For the text-containing cell, return its midpoint in (x, y) coordinate format. 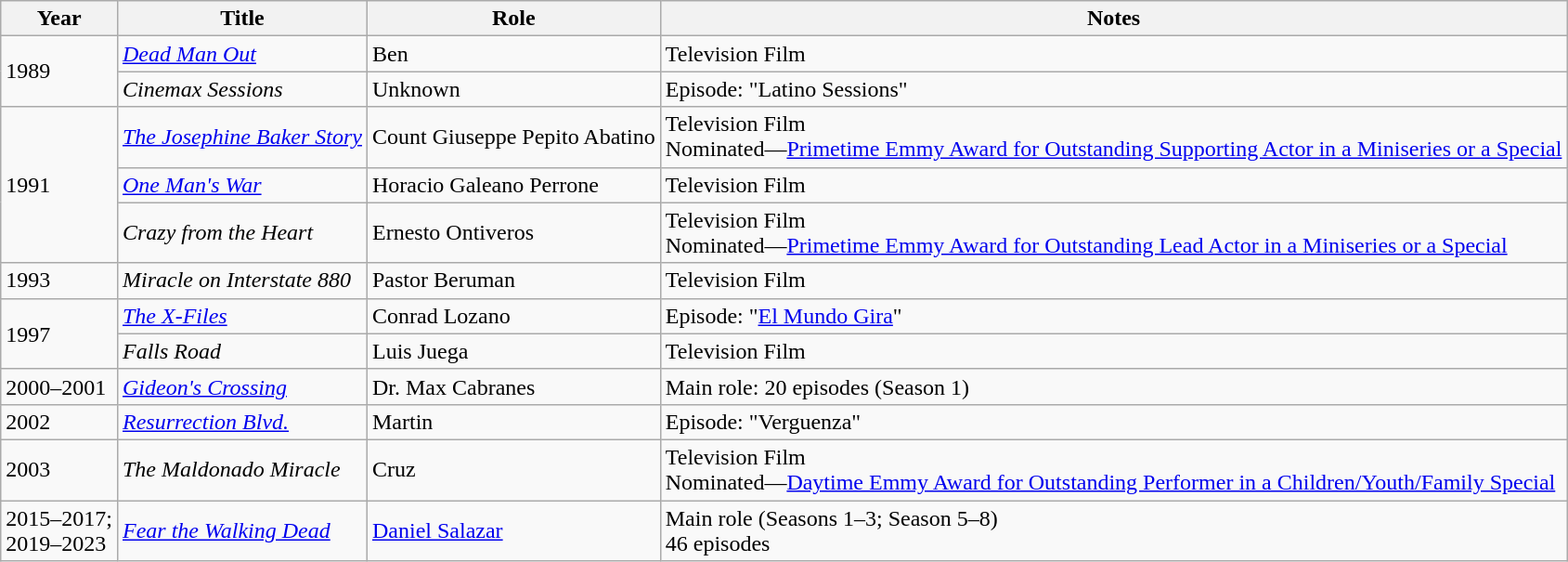
Cruz (513, 470)
Conrad Lozano (513, 316)
The X-Files (241, 316)
Television Film Nominated—Daytime Emmy Award for Outstanding Performer in a Children/Youth/Family Special (1114, 470)
Episode: "Verguenza" (1114, 422)
Ernesto Ontiveros (513, 232)
Cinemax Sessions (241, 89)
Pastor Beruman (513, 281)
2015–2017; 2019–2023 (59, 529)
Martin (513, 422)
Year (59, 19)
Role (513, 19)
Count Giuseppe Pepito Abatino (513, 137)
Miracle on Interstate 880 (241, 281)
Main role (Seasons 1–3; Season 5–8)46 episodes (1114, 529)
Horacio Galeano Perrone (513, 185)
Main role: 20 episodes (Season 1) (1114, 386)
The Josephine Baker Story (241, 137)
Gideon's Crossing (241, 386)
Episode: "Latino Sessions" (1114, 89)
Title (241, 19)
Dr. Max Cabranes (513, 386)
2003 (59, 470)
Dead Man Out (241, 54)
Crazy from the Heart (241, 232)
Ben (513, 54)
Fear the Walking Dead (241, 529)
The Maldonado Miracle (241, 470)
1989 (59, 72)
Television Film Nominated—Primetime Emmy Award for Outstanding Supporting Actor in a Miniseries or a Special (1114, 137)
Luis Juega (513, 351)
Episode: "El Mundo Gira" (1114, 316)
Television Film Nominated—Primetime Emmy Award for Outstanding Lead Actor in a Miniseries or a Special (1114, 232)
1991 (59, 185)
Resurrection Blvd. (241, 422)
2002 (59, 422)
1993 (59, 281)
Notes (1114, 19)
One Man's War (241, 185)
Falls Road (241, 351)
1997 (59, 333)
2000–2001 (59, 386)
Unknown (513, 89)
Daniel Salazar (513, 529)
